Scan for the cell matching the given text and deliver its (X, Y) coordinate at center. 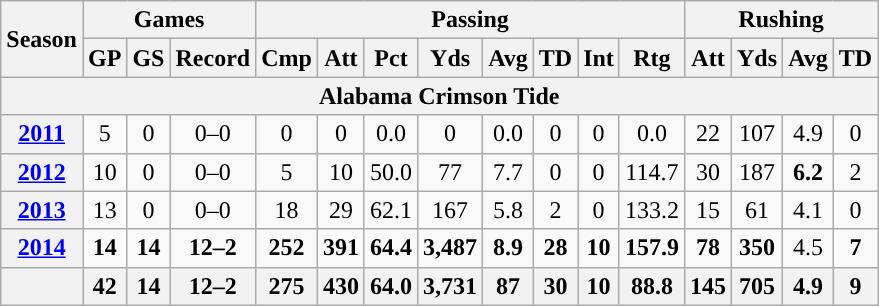
61 (758, 210)
Pct (390, 58)
28 (555, 248)
2014 (42, 248)
87 (508, 286)
88.8 (652, 286)
3,487 (450, 248)
78 (708, 248)
77 (450, 172)
42 (104, 286)
145 (708, 286)
GS (148, 58)
187 (758, 172)
5.8 (508, 210)
Season (42, 39)
8.9 (508, 248)
Rtg (652, 58)
18 (287, 210)
2013 (42, 210)
9 (855, 286)
7 (855, 248)
4.5 (808, 248)
2012 (42, 172)
64.0 (390, 286)
Passing (470, 20)
64.4 (390, 248)
114.7 (652, 172)
275 (287, 286)
Rushing (780, 20)
Cmp (287, 58)
107 (758, 134)
62.1 (390, 210)
Record (213, 58)
29 (340, 210)
3,731 (450, 286)
133.2 (652, 210)
Alabama Crimson Tide (440, 96)
391 (340, 248)
4.1 (808, 210)
6.2 (808, 172)
22 (708, 134)
Int (599, 58)
15 (708, 210)
167 (450, 210)
430 (340, 286)
GP (104, 58)
7.7 (508, 172)
2011 (42, 134)
50.0 (390, 172)
157.9 (652, 248)
Games (168, 20)
350 (758, 248)
13 (104, 210)
252 (287, 248)
705 (758, 286)
